From the cell containing the given text, extract its center point as [x, y] coordinate. 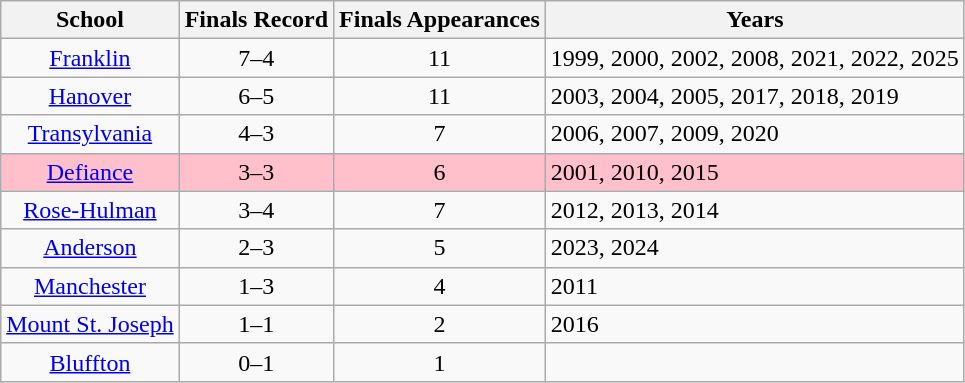
Rose-Hulman [90, 210]
4–3 [256, 134]
Years [754, 20]
1 [440, 362]
Defiance [90, 172]
Franklin [90, 58]
2 [440, 324]
Hanover [90, 96]
1–3 [256, 286]
5 [440, 248]
Transylvania [90, 134]
Bluffton [90, 362]
2023, 2024 [754, 248]
6–5 [256, 96]
3–3 [256, 172]
2016 [754, 324]
3–4 [256, 210]
4 [440, 286]
2012, 2013, 2014 [754, 210]
2006, 2007, 2009, 2020 [754, 134]
Finals Record [256, 20]
School [90, 20]
2011 [754, 286]
6 [440, 172]
1999, 2000, 2002, 2008, 2021, 2022, 2025 [754, 58]
0–1 [256, 362]
Manchester [90, 286]
2001, 2010, 2015 [754, 172]
1–1 [256, 324]
7–4 [256, 58]
Anderson [90, 248]
Finals Appearances [440, 20]
2–3 [256, 248]
2003, 2004, 2005, 2017, 2018, 2019 [754, 96]
Mount St. Joseph [90, 324]
